Determine the [x, y] coordinate at the center of the cell enclosing the given text.  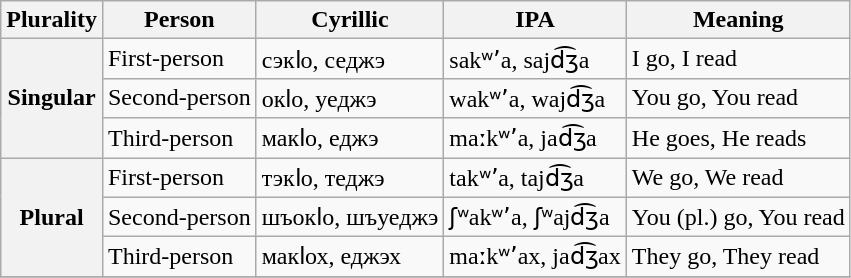
wakʷʼa, wajd͡ʒa [536, 98]
He goes, He reads [738, 138]
Cyrillic [350, 20]
I go, I read [738, 59]
They go, They read [738, 257]
takʷʼa, tajd͡ʒa [536, 178]
Plurality [52, 20]
макӏох, еджэх [350, 257]
сэкӏо, седжэ [350, 59]
окӏо, уеджэ [350, 98]
ʃʷakʷʼa, ʃʷajd͡ʒa [536, 217]
IPA [536, 20]
maːkʷʼa, jad͡ʒa [536, 138]
макӏо, еджэ [350, 138]
You (pl.) go, You read [738, 217]
Meaning [738, 20]
maːkʷʼax, jad͡ʒax [536, 257]
sakʷʼa, sajd͡ʒa [536, 59]
шъокӏо, шъуеджэ [350, 217]
тэкӏо, теджэ [350, 178]
Singular [52, 98]
Plural [52, 218]
Person [179, 20]
We go, We read [738, 178]
You go, You read [738, 98]
